Pinpoint the cell where the given text exists, returning its [x, y] midpoint coordinate. 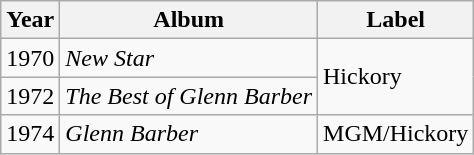
1970 [30, 58]
The Best of Glenn Barber [189, 96]
1972 [30, 96]
Hickory [396, 77]
Album [189, 20]
New Star [189, 58]
Label [396, 20]
Year [30, 20]
1974 [30, 134]
Glenn Barber [189, 134]
MGM/Hickory [396, 134]
